Pinpoint the cell where the given text exists, returning its [x, y] midpoint coordinate. 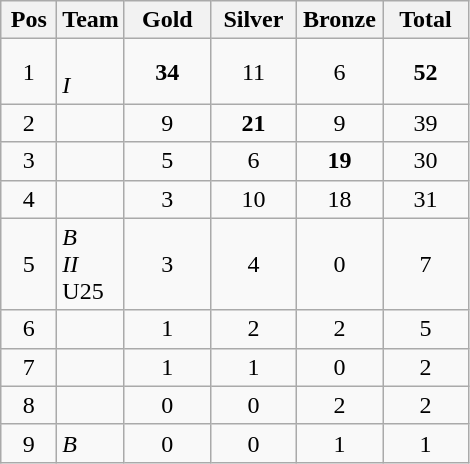
Pos [29, 20]
Total [426, 20]
Bronze [339, 20]
11 [253, 72]
Silver [253, 20]
34 [167, 72]
8 [29, 405]
39 [426, 123]
Team [91, 20]
Gold [167, 20]
B [91, 443]
I [91, 72]
31 [426, 199]
21 [253, 123]
19 [339, 161]
52 [426, 72]
18 [339, 199]
10 [253, 199]
B II U25 [91, 264]
30 [426, 161]
